Identify which cell holds the provided text, then report its (x, y) central coordinate. 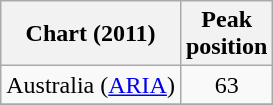
Chart (2011) (91, 34)
Peakposition (226, 34)
Australia (ARIA) (91, 85)
63 (226, 85)
